Provide the [x, y] coordinate of the cell's center where the given text is located.  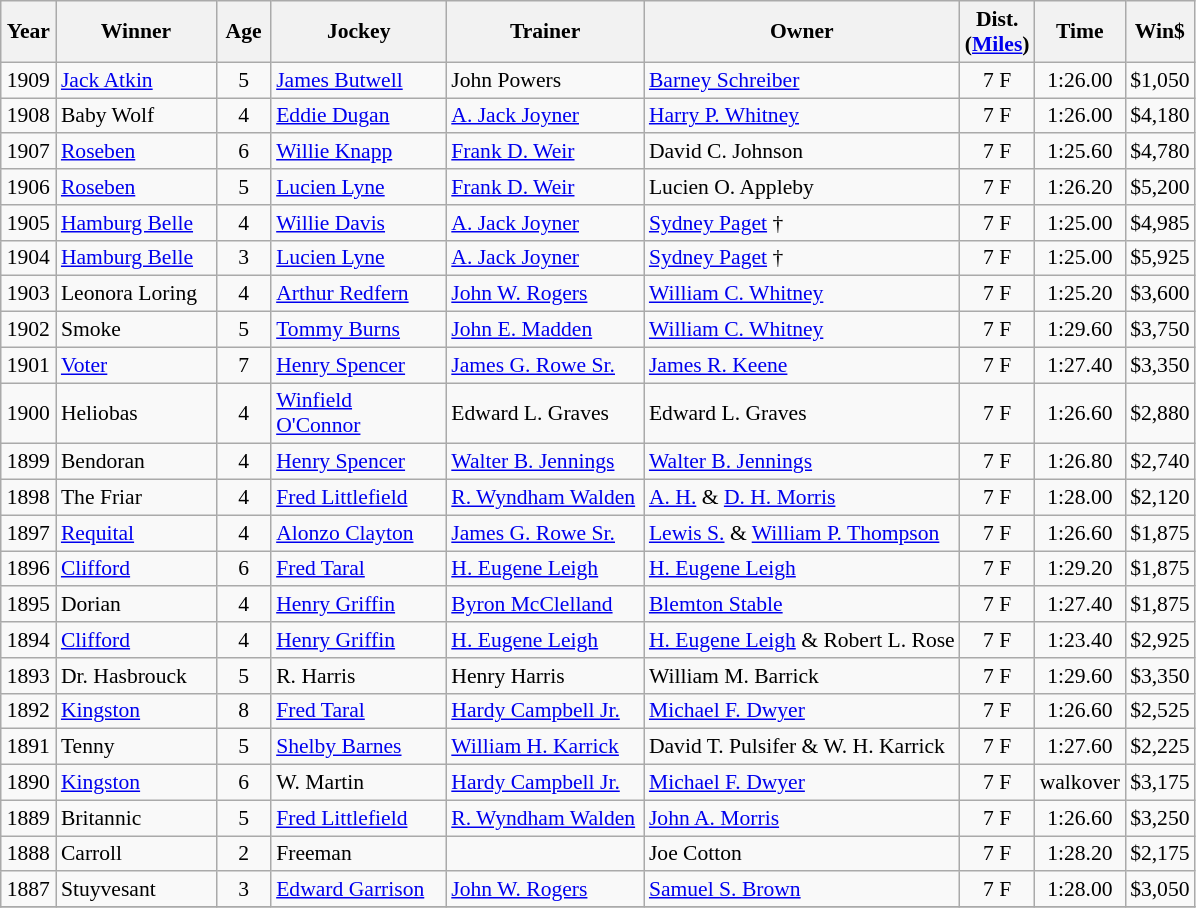
Requital [136, 533]
Trainer [545, 32]
1890 [28, 783]
8 [244, 711]
1:27.60 [1080, 747]
1896 [28, 569]
$4,180 [1160, 116]
Shelby Barnes [358, 747]
$3,175 [1160, 783]
Winfield O'Connor [358, 414]
Blemton Stable [802, 605]
John Powers [545, 80]
Winner [136, 32]
Baby Wolf [136, 116]
Barney Schreiber [802, 80]
1889 [28, 818]
1903 [28, 294]
Win$ [1160, 32]
William M. Barrick [802, 676]
1899 [28, 462]
Alonzo Clayton [358, 533]
Age [244, 32]
1888 [28, 854]
Samuel S. Brown [802, 890]
The Friar [136, 498]
Lewis S. & William P. Thompson [802, 533]
$4,985 [1160, 223]
1893 [28, 676]
1:25.20 [1080, 294]
1887 [28, 890]
Eddie Dugan [358, 116]
$2,225 [1160, 747]
Stuyvesant [136, 890]
1895 [28, 605]
1908 [28, 116]
$1,050 [1160, 80]
1904 [28, 258]
Arthur Redfern [358, 294]
Bendoran [136, 462]
1902 [28, 330]
Byron McClelland [545, 605]
walkover [1080, 783]
Year [28, 32]
1891 [28, 747]
John A. Morris [802, 818]
1:25.60 [1080, 152]
$2,925 [1160, 640]
$2,175 [1160, 854]
Jockey [358, 32]
1909 [28, 80]
$3,750 [1160, 330]
W. Martin [358, 783]
1:26.20 [1080, 187]
$5,925 [1160, 258]
Voter [136, 365]
Harry P. Whitney [802, 116]
Henry Harris [545, 676]
Dr. Hasbrouck [136, 676]
1894 [28, 640]
$4,780 [1160, 152]
$2,880 [1160, 414]
Freeman [358, 854]
1901 [28, 365]
Willie Knapp [358, 152]
James R. Keene [802, 365]
R. Harris [358, 676]
1:28.20 [1080, 854]
$3,250 [1160, 818]
Heliobas [136, 414]
Leonora Loring [136, 294]
Britannic [136, 818]
$5,200 [1160, 187]
A. H. & D. H. Morris [802, 498]
1905 [28, 223]
1:29.20 [1080, 569]
$3,050 [1160, 890]
7 [244, 365]
1906 [28, 187]
1897 [28, 533]
John E. Madden [545, 330]
Joe Cotton [802, 854]
Edward Garrison [358, 890]
1892 [28, 711]
William H. Karrick [545, 747]
Jack Atkin [136, 80]
$2,120 [1160, 498]
$2,525 [1160, 711]
Dist. (Miles) [998, 32]
Tommy Burns [358, 330]
Carroll [136, 854]
$3,600 [1160, 294]
$2,740 [1160, 462]
Dorian [136, 605]
2 [244, 854]
Smoke [136, 330]
1:23.40 [1080, 640]
Time [1080, 32]
Owner [802, 32]
H. Eugene Leigh & Robert L. Rose [802, 640]
David T. Pulsifer & W. H. Karrick [802, 747]
Lucien O. Appleby [802, 187]
1898 [28, 498]
Tenny [136, 747]
Willie Davis [358, 223]
1:26.80 [1080, 462]
David C. Johnson [802, 152]
James Butwell [358, 80]
1900 [28, 414]
1907 [28, 152]
